Return (x, y) of the center of cell containing provided text 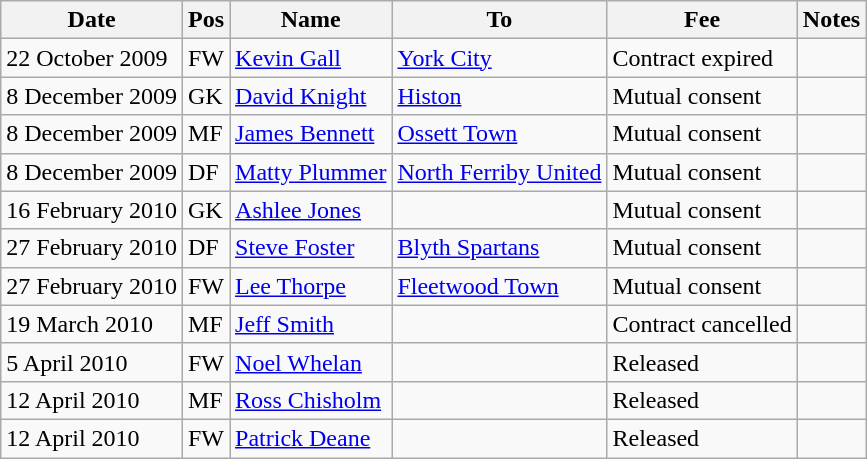
Name (311, 20)
Lee Thorpe (311, 286)
Matty Plummer (311, 172)
22 October 2009 (92, 58)
19 March 2010 (92, 324)
York City (500, 58)
Ossett Town (500, 134)
Contract cancelled (702, 324)
Fleetwood Town (500, 286)
Ashlee Jones (311, 210)
16 February 2010 (92, 210)
Date (92, 20)
Kevin Gall (311, 58)
Steve Foster (311, 248)
Blyth Spartans (500, 248)
James Bennett (311, 134)
Notes (831, 20)
Contract expired (702, 58)
Fee (702, 20)
5 April 2010 (92, 362)
Pos (206, 20)
Jeff Smith (311, 324)
David Knight (311, 96)
Histon (500, 96)
North Ferriby United (500, 172)
Patrick Deane (311, 438)
Ross Chisholm (311, 400)
Noel Whelan (311, 362)
To (500, 20)
